Identify which cell holds the provided text, then report its (X, Y) central coordinate. 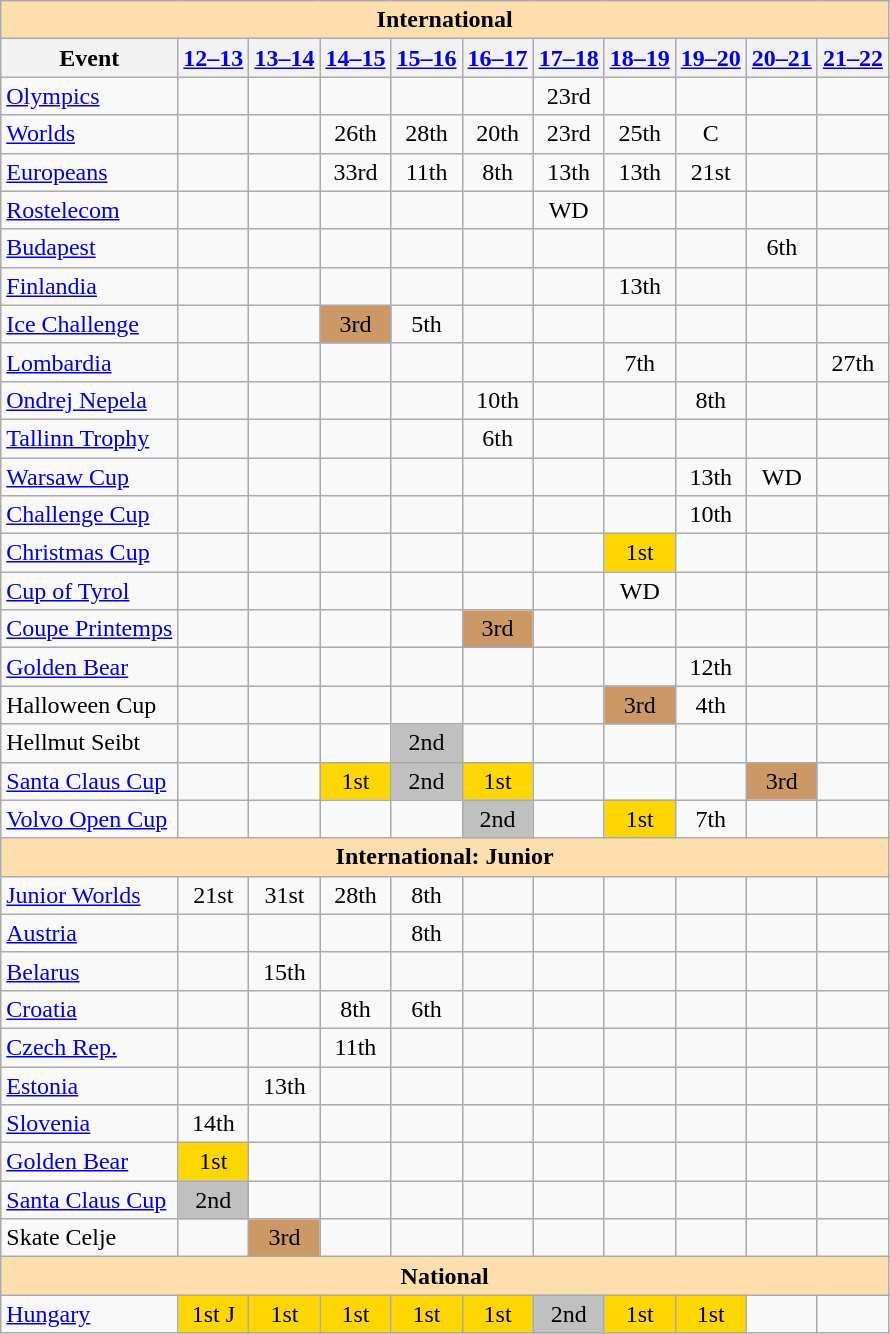
33rd (356, 172)
Finlandia (90, 286)
International (445, 20)
4th (710, 705)
Austria (90, 933)
15–16 (426, 58)
20th (498, 134)
Ondrej Nepela (90, 400)
Belarus (90, 971)
12th (710, 667)
Rostelecom (90, 210)
National (445, 1276)
Coupe Printemps (90, 629)
Lombardia (90, 362)
14–15 (356, 58)
18–19 (640, 58)
13–14 (284, 58)
14th (214, 1124)
Volvo Open Cup (90, 819)
17–18 (568, 58)
1st J (214, 1314)
27th (852, 362)
25th (640, 134)
19–20 (710, 58)
Europeans (90, 172)
Tallinn Trophy (90, 438)
Halloween Cup (90, 705)
20–21 (782, 58)
Czech Rep. (90, 1047)
Slovenia (90, 1124)
5th (426, 324)
15th (284, 971)
Hungary (90, 1314)
Worlds (90, 134)
Challenge Cup (90, 515)
21–22 (852, 58)
Warsaw Cup (90, 477)
Budapest (90, 248)
Cup of Tyrol (90, 591)
31st (284, 895)
Skate Celje (90, 1238)
Christmas Cup (90, 553)
International: Junior (445, 857)
12–13 (214, 58)
26th (356, 134)
Ice Challenge (90, 324)
C (710, 134)
Junior Worlds (90, 895)
Event (90, 58)
Estonia (90, 1085)
Croatia (90, 1009)
16–17 (498, 58)
Hellmut Seibt (90, 743)
Olympics (90, 96)
